Search for the cell housing the specified text and yield its [X, Y] center coordinate. 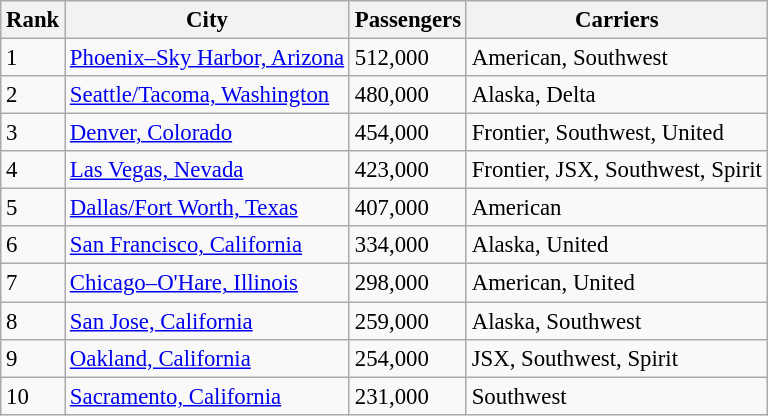
Alaska, Southwest [616, 321]
231,000 [408, 396]
Seattle/Tacoma, Washington [208, 95]
Passengers [408, 20]
Phoenix–Sky Harbor, Arizona [208, 58]
Denver, Colorado [208, 133]
10 [33, 396]
Alaska, Delta [616, 95]
Southwest [616, 396]
2 [33, 95]
334,000 [408, 245]
Rank [33, 20]
American [616, 208]
Frontier, Southwest, United [616, 133]
298,000 [408, 283]
City [208, 20]
Oakland, California [208, 358]
8 [33, 321]
5 [33, 208]
1 [33, 58]
7 [33, 283]
4 [33, 170]
423,000 [408, 170]
Las Vegas, Nevada [208, 170]
American, United [616, 283]
Chicago–O'Hare, Illinois [208, 283]
American, Southwest [616, 58]
San Francisco, California [208, 245]
512,000 [408, 58]
JSX, Southwest, Spirit [616, 358]
Alaska, United [616, 245]
Dallas/Fort Worth, Texas [208, 208]
259,000 [408, 321]
480,000 [408, 95]
6 [33, 245]
San Jose, California [208, 321]
Carriers [616, 20]
9 [33, 358]
Frontier, JSX, Southwest, Spirit [616, 170]
454,000 [408, 133]
407,000 [408, 208]
254,000 [408, 358]
Sacramento, California [208, 396]
3 [33, 133]
